Provide the [X, Y] coordinate of the cell's center where the given text is located.  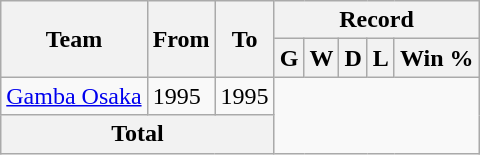
L [380, 58]
Win % [436, 58]
W [322, 58]
Team [74, 39]
Total [138, 134]
Gamba Osaka [74, 96]
Record [376, 20]
G [289, 58]
From [181, 39]
To [244, 39]
D [353, 58]
